Extract the [x, y] coordinate from the center of the cell holding the provided text.  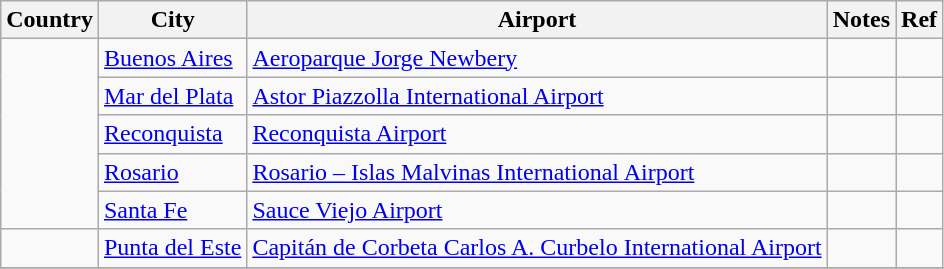
Rosario [172, 172]
Sauce Viejo Airport [537, 210]
Notes [861, 20]
Mar del Plata [172, 96]
Aeroparque Jorge Newbery [537, 58]
Country [50, 20]
Reconquista [172, 134]
Santa Fe [172, 210]
City [172, 20]
Astor Piazzolla International Airport [537, 96]
Reconquista Airport [537, 134]
Capitán de Corbeta Carlos A. Curbelo International Airport [537, 248]
Airport [537, 20]
Punta del Este [172, 248]
Ref [920, 20]
Rosario – Islas Malvinas International Airport [537, 172]
Buenos Aires [172, 58]
